Provide the [x, y] coordinate of the cell's center where the given text is located.  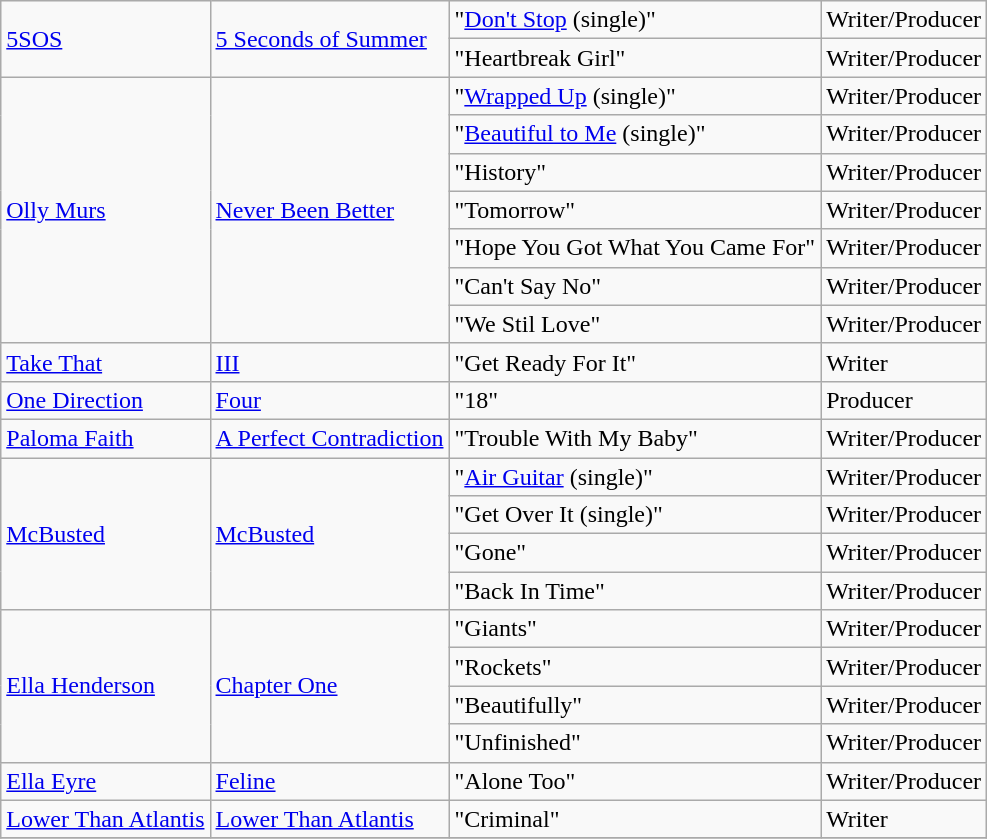
"Can't Say No" [635, 286]
"Back In Time" [635, 591]
"Air Guitar (single)" [635, 477]
One Direction [106, 400]
Feline [330, 781]
Never Been Better [330, 210]
5SOS [106, 39]
"Criminal" [635, 819]
"Don't Stop (single)" [635, 20]
"Trouble With My Baby" [635, 438]
"Gone" [635, 553]
III [330, 362]
"Rockets" [635, 667]
"Get Ready For It" [635, 362]
"Beautifully" [635, 705]
"We Stil Love" [635, 324]
Ella Henderson [106, 686]
Chapter One [330, 686]
A Perfect Contradiction [330, 438]
Take That [106, 362]
"18" [635, 400]
Paloma Faith [106, 438]
Producer [904, 400]
"Heartbreak Girl" [635, 58]
"Wrapped Up (single)" [635, 96]
"Alone Too" [635, 781]
"Hope You Got What You Came For" [635, 248]
"Get Over It (single)" [635, 515]
Ella Eyre [106, 781]
Four [330, 400]
"Beautiful to Me (single)" [635, 134]
5 Seconds of Summer [330, 39]
"Tomorrow" [635, 210]
Olly Murs [106, 210]
"Unfinished" [635, 743]
"Giants" [635, 629]
"History" [635, 172]
